Provide the [x, y] coordinate of the cell's center where the given text is located.  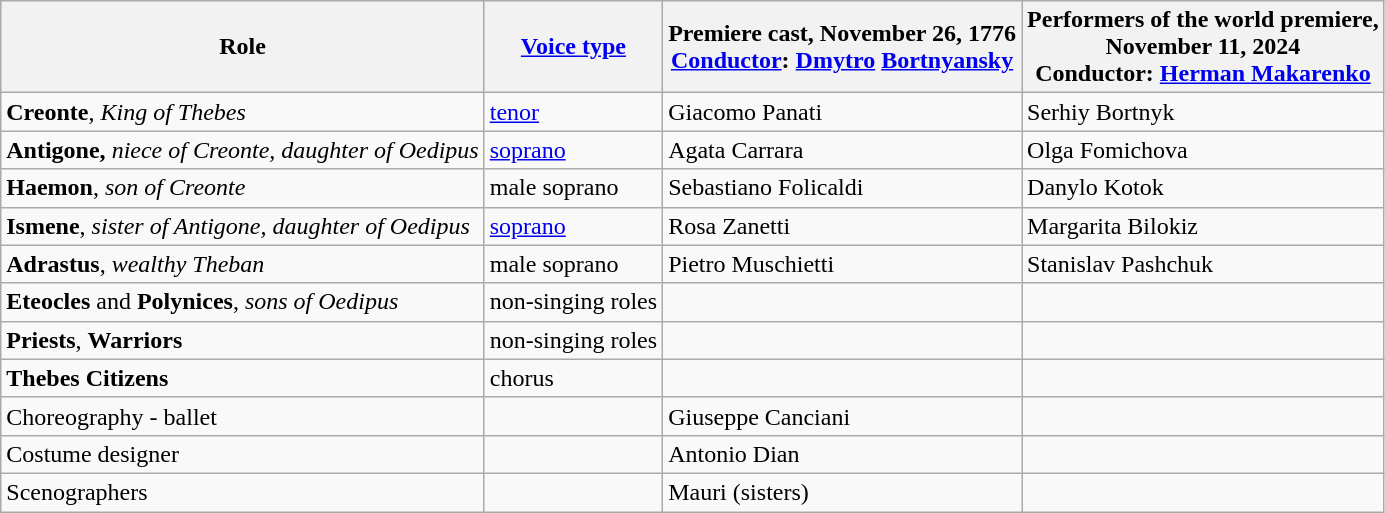
Margarita Bilokiz [1204, 226]
Serhiy Bortnyk [1204, 112]
Performers of the world premiere,November 11, 2024Conductor: Herman Makarenko [1204, 47]
Agata Carrara [842, 150]
Costume designer [242, 454]
Giacomo Panati [842, 112]
Danylo Kotok [1204, 188]
Premiere cast, November 26, 1776Conductor: Dmytro Bortnyansky [842, 47]
Priests, Warriors [242, 340]
Olga Fomichova [1204, 150]
Thebes Citizens [242, 378]
Scenographers [242, 492]
Eteocles and Polynices, sons of Oedipus [242, 302]
Giuseppe Canciani [842, 416]
Adrastus, wealthy Theban [242, 264]
Stanislav Pashchuk [1204, 264]
Ismene, sister of Antigone, daughter of Oedipus [242, 226]
Pietro Muschietti [842, 264]
Haemon, son of Creonte [242, 188]
Antigone, niece of Creonte, daughter of Oedipus [242, 150]
Rosa Zanetti [842, 226]
Role [242, 47]
Sebastiano Folicaldi [842, 188]
chorus [573, 378]
Voice type [573, 47]
Choreography - ballet [242, 416]
tenor [573, 112]
Antonio Dian [842, 454]
Creonte, King of Thebes [242, 112]
Mauri (sisters) [842, 492]
